Return (x, y) of the center of cell containing provided text 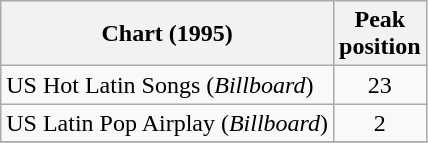
2 (380, 123)
Peakposition (380, 34)
23 (380, 85)
US Hot Latin Songs (Billboard) (168, 85)
US Latin Pop Airplay (Billboard) (168, 123)
Chart (1995) (168, 34)
